Find where the given text appears and provide that cell's center as (x, y) coordinate. 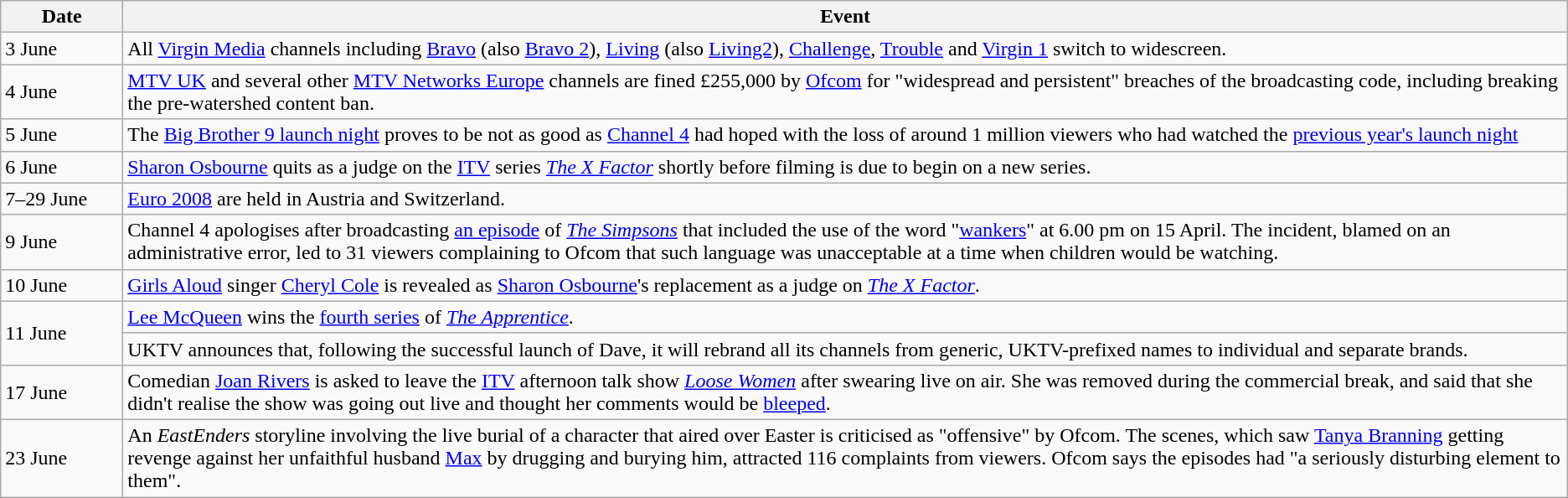
17 June (62, 392)
11 June (62, 333)
Sharon Osbourne quits as a judge on the ITV series The X Factor shortly before filming is due to begin on a new series. (845, 167)
Date (62, 17)
23 June (62, 458)
9 June (62, 241)
All Virgin Media channels including Bravo (also Bravo 2), Living (also Living2), Challenge, Trouble and Virgin 1 switch to widescreen. (845, 49)
Lee McQueen wins the fourth series of The Apprentice. (845, 317)
Euro 2008 are held in Austria and Switzerland. (845, 199)
7–29 June (62, 199)
6 June (62, 167)
10 June (62, 285)
Girls Aloud singer Cheryl Cole is revealed as Sharon Osbourne's replacement as a judge on The X Factor. (845, 285)
3 June (62, 49)
4 June (62, 92)
Event (845, 17)
5 June (62, 135)
